Search for the cell housing the specified text and yield its (x, y) center coordinate. 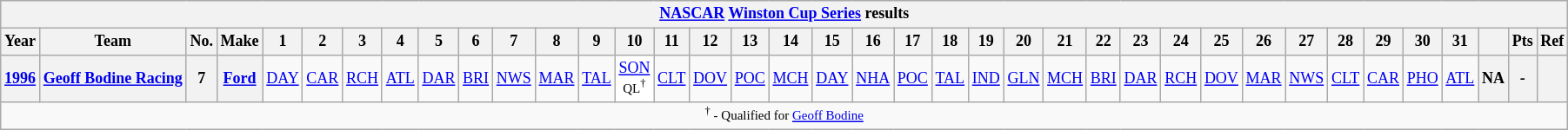
Ford (240, 78)
12 (711, 42)
5 (438, 42)
21 (1065, 42)
30 (1423, 42)
27 (1306, 42)
NASCAR Winston Cup Series results (784, 14)
13 (750, 42)
19 (986, 42)
9 (597, 42)
Geoff Bodine Racing (113, 78)
26 (1264, 42)
15 (832, 42)
- (1522, 78)
14 (791, 42)
20 (1024, 42)
25 (1222, 42)
10 (635, 42)
SONQL† (635, 78)
8 (557, 42)
28 (1346, 42)
23 (1141, 42)
1 (283, 42)
16 (873, 42)
NA (1494, 78)
18 (950, 42)
4 (400, 42)
17 (913, 42)
2 (323, 42)
22 (1103, 42)
PHO (1423, 78)
31 (1460, 42)
11 (671, 42)
No. (202, 42)
Make (240, 42)
† - Qualified for Geoff Bodine (784, 115)
Pts (1522, 42)
IND (986, 78)
3 (363, 42)
Ref (1552, 42)
Year (21, 42)
24 (1181, 42)
NHA (873, 78)
29 (1384, 42)
GLN (1024, 78)
Team (113, 42)
1996 (21, 78)
6 (477, 42)
